Extract the [X, Y] coordinate from the center of the cell holding the provided text.  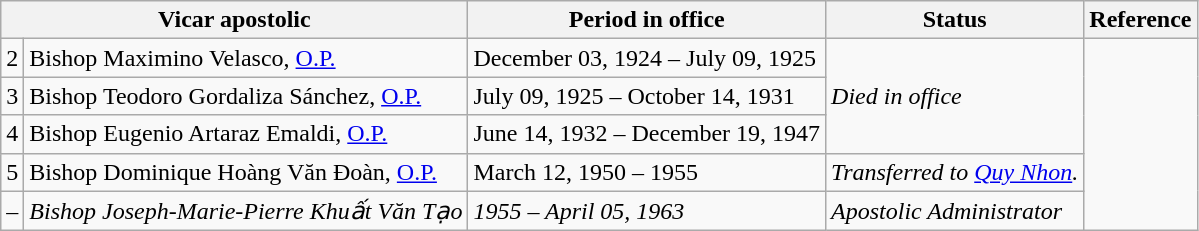
Status [955, 20]
Bishop Joseph-Marie-Pierre Khuất Văn Tạo [246, 211]
Died in office [955, 96]
Vicar apostolic [234, 20]
Apostolic Administrator [955, 211]
Bishop Eugenio Artaraz Emaldi, O.P. [246, 134]
March 12, 1950 – 1955 [647, 172]
2 [12, 58]
Period in office [647, 20]
Bishop Maximino Velasco, O.P. [246, 58]
Transferred to Quy Nhon. [955, 172]
Bishop Teodoro Gordaliza Sánchez, O.P. [246, 96]
July 09, 1925 – October 14, 1931 [647, 96]
Reference [1140, 20]
4 [12, 134]
Bishop Dominique Hoàng Văn Ðoàn, O.P. [246, 172]
June 14, 1932 – December 19, 1947 [647, 134]
– [12, 211]
1955 – April 05, 1963 [647, 211]
December 03, 1924 – July 09, 1925 [647, 58]
3 [12, 96]
5 [12, 172]
